Find where the given text appears and provide that cell's center as (x, y) coordinate. 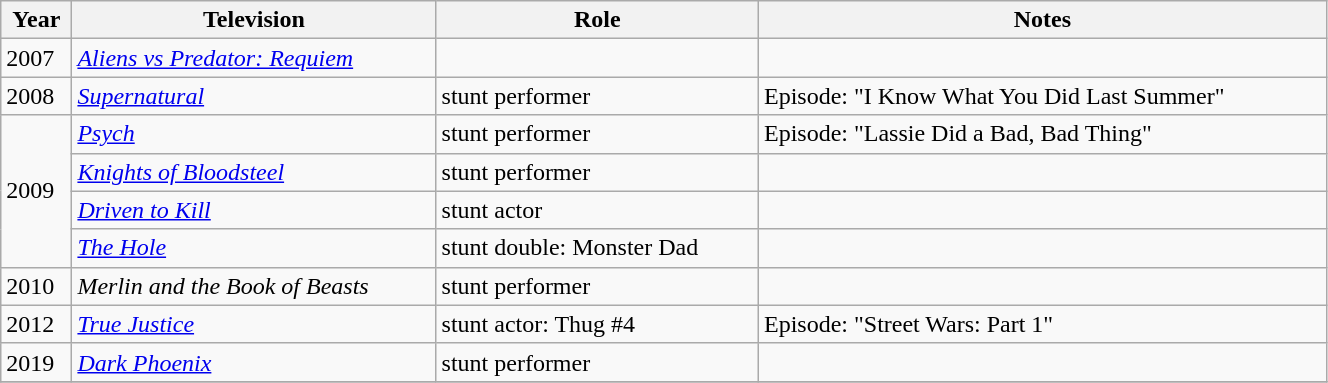
Episode: "Lassie Did a Bad, Bad Thing" (1042, 134)
Knights of Bloodsteel (254, 172)
The Hole (254, 248)
stunt actor: Thug #4 (597, 324)
Dark Phoenix (254, 362)
Episode: "I Know What You Did Last Summer" (1042, 96)
Role (597, 20)
Aliens vs Predator: Requiem (254, 58)
2009 (36, 191)
stunt double: Monster Dad (597, 248)
2008 (36, 96)
Year (36, 20)
Merlin and the Book of Beasts (254, 286)
Episode: "Street Wars: Part 1" (1042, 324)
Television (254, 20)
stunt actor (597, 210)
Supernatural (254, 96)
Driven to Kill (254, 210)
Notes (1042, 20)
True Justice (254, 324)
2007 (36, 58)
Psych (254, 134)
2010 (36, 286)
2019 (36, 362)
2012 (36, 324)
